Search for the cell housing the specified text and yield its [x, y] center coordinate. 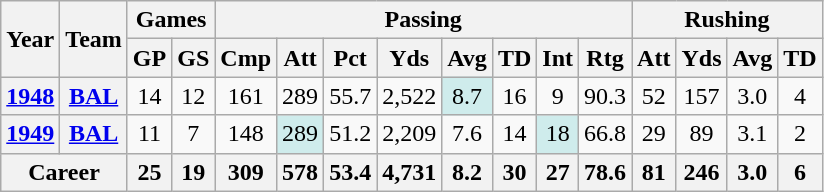
Rtg [606, 58]
Int [558, 58]
2,209 [410, 134]
2 [800, 134]
8.2 [468, 172]
53.4 [350, 172]
16 [514, 96]
6 [800, 172]
55.7 [350, 96]
148 [246, 134]
8.7 [468, 96]
52 [654, 96]
Pct [350, 58]
3.1 [752, 134]
11 [149, 134]
89 [702, 134]
578 [300, 172]
7.6 [468, 134]
19 [194, 172]
90.3 [606, 96]
78.6 [606, 172]
51.2 [350, 134]
7 [194, 134]
4 [800, 96]
1949 [30, 134]
2,522 [410, 96]
30 [514, 172]
12 [194, 96]
81 [654, 172]
1948 [30, 96]
157 [702, 96]
9 [558, 96]
Career [64, 172]
246 [702, 172]
27 [558, 172]
GP [149, 58]
GS [194, 58]
66.8 [606, 134]
309 [246, 172]
161 [246, 96]
4,731 [410, 172]
Rushing [728, 20]
Passing [424, 20]
29 [654, 134]
Cmp [246, 58]
Team [94, 39]
Games [170, 20]
18 [558, 134]
Year [30, 39]
25 [149, 172]
